Provide the [X, Y] coordinate of the cell's center where the given text is located.  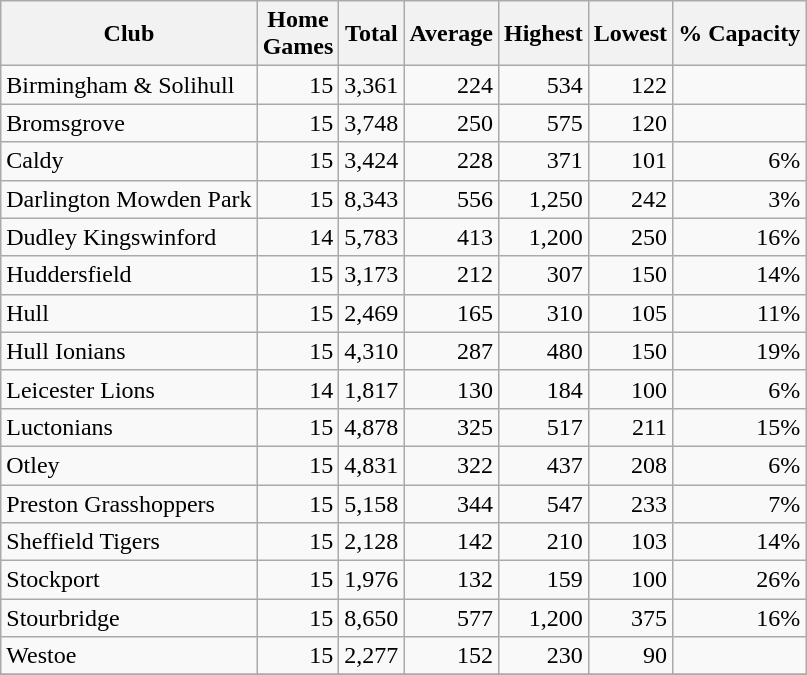
575 [543, 123]
307 [543, 275]
120 [630, 123]
Hull [129, 313]
4,831 [372, 465]
3,748 [372, 123]
% Capacity [740, 34]
Total [372, 34]
3,424 [372, 161]
3% [740, 199]
Highest [543, 34]
371 [543, 161]
152 [452, 656]
437 [543, 465]
2,469 [372, 313]
1,817 [372, 389]
3,173 [372, 275]
130 [452, 389]
212 [452, 275]
228 [452, 161]
15% [740, 427]
1,250 [543, 199]
Westoe [129, 656]
2,277 [372, 656]
556 [452, 199]
184 [543, 389]
375 [630, 618]
1,976 [372, 580]
7% [740, 503]
132 [452, 580]
Birmingham & Solihull [129, 85]
122 [630, 85]
4,878 [372, 427]
210 [543, 542]
Bromsgrove [129, 123]
165 [452, 313]
325 [452, 427]
534 [543, 85]
105 [630, 313]
413 [452, 237]
Lowest [630, 34]
5,158 [372, 503]
344 [452, 503]
Hull Ionians [129, 351]
547 [543, 503]
Preston Grasshoppers [129, 503]
577 [452, 618]
310 [543, 313]
224 [452, 85]
Luctonians [129, 427]
5,783 [372, 237]
19% [740, 351]
26% [740, 580]
HomeGames [298, 34]
Huddersfield [129, 275]
233 [630, 503]
Darlington Mowden Park [129, 199]
3,361 [372, 85]
211 [630, 427]
8,343 [372, 199]
101 [630, 161]
Average [452, 34]
Stockport [129, 580]
Otley [129, 465]
Leicester Lions [129, 389]
Sheffield Tigers [129, 542]
11% [740, 313]
Stourbridge [129, 618]
287 [452, 351]
4,310 [372, 351]
Dudley Kingswinford [129, 237]
208 [630, 465]
Club [129, 34]
480 [543, 351]
103 [630, 542]
159 [543, 580]
Caldy [129, 161]
322 [452, 465]
142 [452, 542]
230 [543, 656]
242 [630, 199]
8,650 [372, 618]
90 [630, 656]
2,128 [372, 542]
517 [543, 427]
